From the cell containing the given text, extract its center point as (X, Y) coordinate. 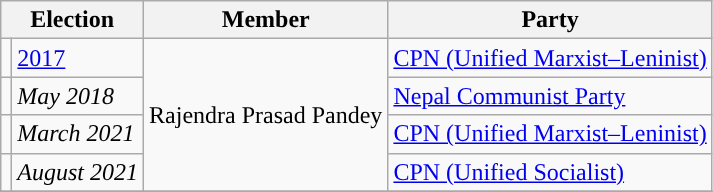
March 2021 (78, 134)
Rajendra Prasad Pandey (266, 115)
Party (550, 20)
May 2018 (78, 96)
Nepal Communist Party (550, 96)
August 2021 (78, 172)
Election (72, 20)
CPN (Unified Socialist) (550, 172)
Member (266, 20)
2017 (78, 58)
